From the cell containing the given text, extract its center point as (x, y) coordinate. 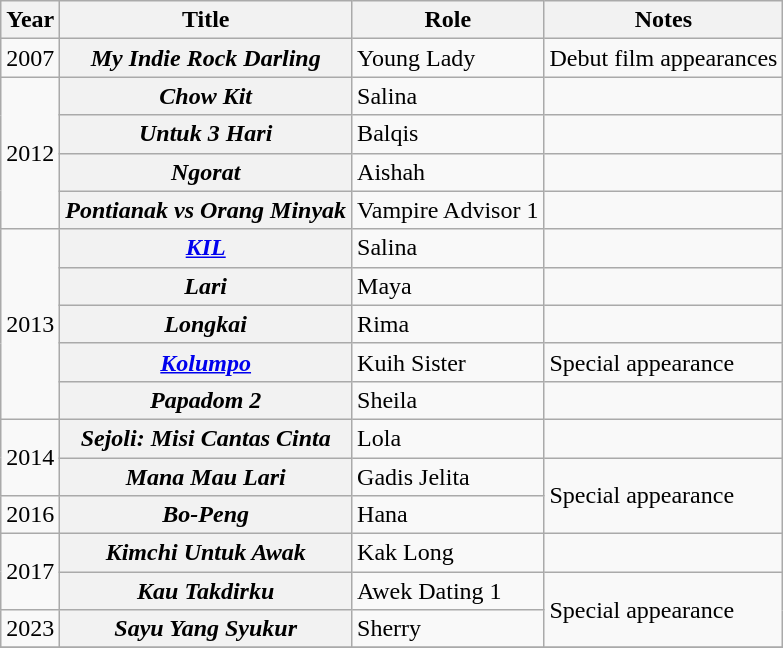
2017 (30, 572)
Mana Mau Lari (206, 477)
Sayu Yang Syukur (206, 629)
Sheila (448, 400)
Sejoli: Misi Cantas Cinta (206, 438)
Awek Dating 1 (448, 591)
Gadis Jelita (448, 477)
Lola (448, 438)
Role (448, 20)
Title (206, 20)
Kak Long (448, 553)
Chow Kit (206, 96)
Bo-Peng (206, 515)
Year (30, 20)
2016 (30, 515)
Maya (448, 286)
Ngorat (206, 172)
Young Lady (448, 58)
Kau Takdirku (206, 591)
2023 (30, 629)
Rima (448, 324)
Kimchi Untuk Awak (206, 553)
2012 (30, 153)
Lari (206, 286)
Pontianak vs Orang Minyak (206, 210)
Kolumpo (206, 362)
2013 (30, 324)
2014 (30, 457)
Longkai (206, 324)
Kuih Sister (448, 362)
KIL (206, 248)
2007 (30, 58)
Aishah (448, 172)
Debut film appearances (664, 58)
Untuk 3 Hari (206, 134)
Sherry (448, 629)
Hana (448, 515)
Vampire Advisor 1 (448, 210)
My Indie Rock Darling (206, 58)
Balqis (448, 134)
Notes (664, 20)
Papadom 2 (206, 400)
